Return [X, Y] of the center of cell containing provided text 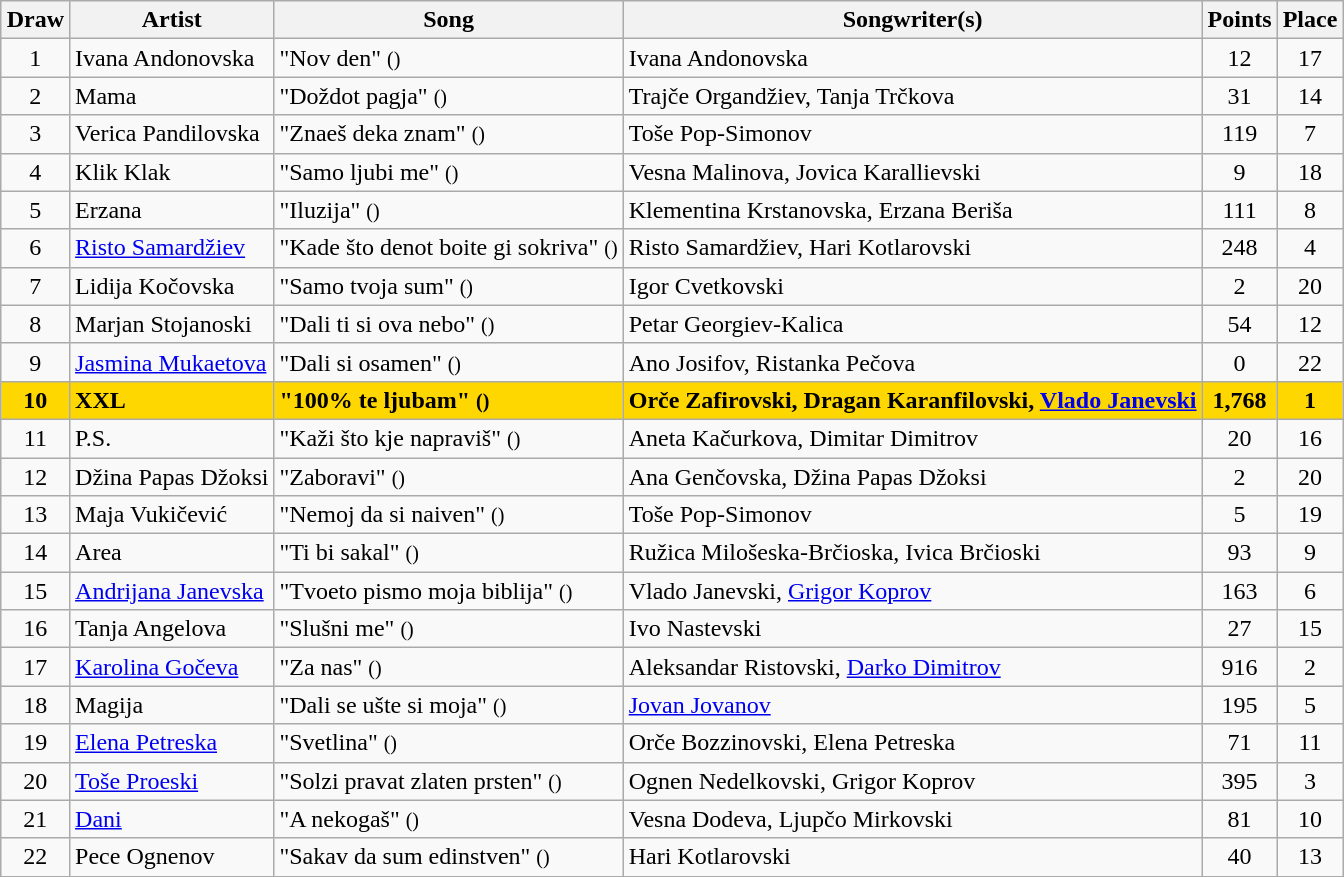
"Zaboravi" () [448, 477]
71 [1240, 743]
"Nemoj da si naiven" () [448, 515]
Vesna Dodeva, Ljupčo Mirkovski [912, 819]
"Znaeš deka znam" () [448, 134]
Hari Kotlarovski [912, 857]
Vlado Janevski, Grigor Koprov [912, 591]
Ružica Milošeska-Brčioska, Ivica Brčioski [912, 553]
Aneta Kačurkova, Dimitar Dimitrov [912, 438]
Song [448, 20]
Aleksandar Ristovski, Darko Dimitrov [912, 667]
Artist [172, 20]
Tanja Angelova [172, 629]
Džina Papas Džoksi [172, 477]
Erzana [172, 210]
Ognen Nedelkovski, Grigor Koprov [912, 781]
Petar Georgiev-Kalica [912, 324]
"Samo tvoja sum" () [448, 286]
248 [1240, 248]
Andrijana Janevska [172, 591]
Dani [172, 819]
Klik Klak [172, 172]
Vesna Malinova, Jovica Karallievski [912, 172]
395 [1240, 781]
"Kaži što kјe napraviš" () [448, 438]
"Dali ti si ova nebo" () [448, 324]
Points [1240, 20]
"Za nas" () [448, 667]
"Solzi pravat zlaten prsten" () [448, 781]
"Svetlina" () [448, 743]
163 [1240, 591]
Area [172, 553]
31 [1240, 96]
Trajče Organdžiev, Tanja Trčkova [912, 96]
Mama [172, 96]
111 [1240, 210]
"100% te ljubam" () [448, 400]
Orče Zafirovski, Dragan Karanfilovski, Vlado Janevski [912, 400]
Ivo Nastevski [912, 629]
Draw [35, 20]
916 [1240, 667]
Elena Petreska [172, 743]
"Doždot pagja" () [448, 96]
195 [1240, 705]
Place [1310, 20]
Maja Vukičević [172, 515]
Verica Pandilovska [172, 134]
"Dali si osamen" () [448, 362]
"Tvoeto pismo moja biblija" () [448, 591]
Jovan Jovanov [912, 705]
Risto Samardžiev [172, 248]
0 [1240, 362]
Marjan Stojanoski [172, 324]
"Slušni me" () [448, 629]
Ana Genčovska, Džina Papas Džoksi [912, 477]
Pece Ognenov [172, 857]
"Nov den" () [448, 58]
"Iluzija" () [448, 210]
Magija [172, 705]
"Sakav da sum edinstven" () [448, 857]
P.S. [172, 438]
93 [1240, 553]
"Ti bi sakal" () [448, 553]
Lidija Kočovska [172, 286]
Risto Samardžiev, Hari Kotlarovski [912, 248]
21 [35, 819]
Orče Bozzinovski, Elena Petreska [912, 743]
"Dali se ušte si moja" () [448, 705]
"A nekogaš" () [448, 819]
Toše Proeski [172, 781]
XXL [172, 400]
27 [1240, 629]
54 [1240, 324]
Jasmina Mukaetova [172, 362]
"Samo ljubi me" () [448, 172]
Igor Cvetkovski [912, 286]
Ano Josifov, Ristanka Pečova [912, 362]
Songwriter(s) [912, 20]
Karolina Gočeva [172, 667]
"Kade što denot boite gi sokriva" () [448, 248]
81 [1240, 819]
1,768 [1240, 400]
119 [1240, 134]
Klementina Krstanovska, Erzana Beriša [912, 210]
40 [1240, 857]
